Identify which cell holds the provided text, then report its [X, Y] central coordinate. 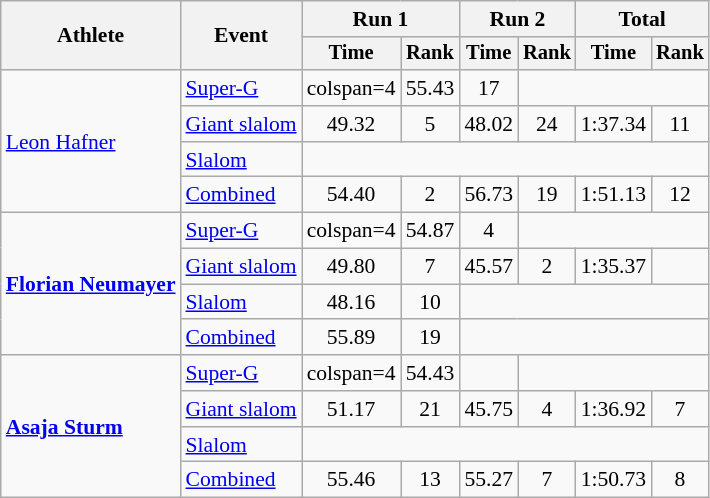
Run 2 [517, 19]
1:50.73 [614, 480]
56.73 [488, 195]
54.43 [430, 373]
1:35.37 [614, 267]
49.32 [352, 124]
51.17 [352, 409]
Run 1 [381, 19]
1:37.34 [614, 124]
Florian Neumayer [91, 284]
Athlete [91, 36]
55.46 [352, 480]
54.87 [430, 231]
11 [680, 124]
5 [430, 124]
45.75 [488, 409]
13 [430, 480]
8 [680, 480]
24 [547, 124]
Event [242, 36]
55.89 [352, 338]
1:51.13 [614, 195]
55.27 [488, 480]
54.40 [352, 195]
12 [680, 195]
Asaja Sturm [91, 426]
Leon Hafner [91, 141]
49.80 [352, 267]
48.16 [352, 302]
10 [430, 302]
17 [488, 88]
1:36.92 [614, 409]
48.02 [488, 124]
55.43 [430, 88]
45.57 [488, 267]
21 [430, 409]
Total [642, 19]
